Determine the [X, Y] coordinate at the center of the cell enclosing the given text.  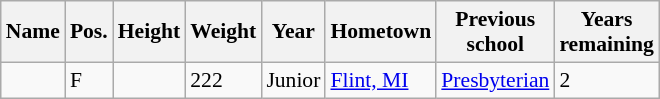
Name [33, 32]
222 [223, 80]
Hometown [380, 32]
Year [293, 32]
Height [149, 32]
Flint, MI [380, 80]
2 [606, 80]
Pos. [89, 32]
Presbyterian [495, 80]
Junior [293, 80]
Weight [223, 32]
Yearsremaining [606, 32]
F [89, 80]
Previousschool [495, 32]
